For the text-containing cell, return its midpoint in [x, y] coordinate format. 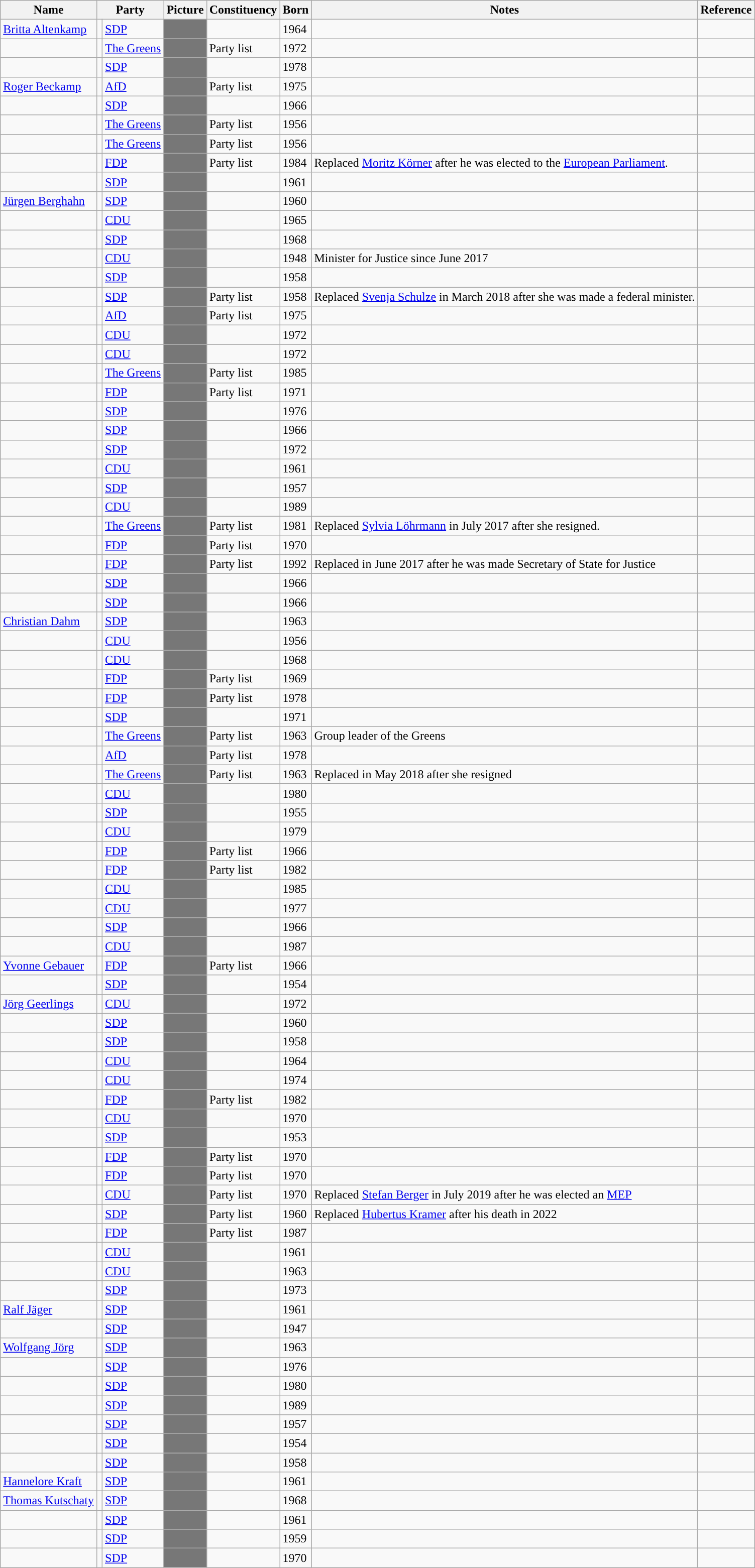
1973 [295, 1290]
Party [130, 10]
Roger Beckamp [49, 86]
1953 [295, 1137]
1959 [295, 1539]
Born [295, 10]
Ralf Jäger [49, 1309]
Group leader of the Greens [504, 736]
Yvonne Gebauer [49, 966]
Picture [185, 10]
1955 [295, 812]
Replaced in June 2017 after he was made Secretary of State for Justice [504, 564]
Reference [726, 10]
Constituency [243, 10]
1947 [295, 1329]
1974 [295, 1080]
Replaced in May 2018 after she resigned [504, 774]
Notes [504, 10]
Britta Altenkamp [49, 29]
Jörg Geerlings [49, 1004]
Replaced Hubertus Kramer after his death in 2022 [504, 1214]
1984 [295, 163]
1969 [295, 679]
1948 [295, 259]
1979 [295, 831]
Wolfgang Jörg [49, 1348]
Minister for Justice since June 2017 [504, 259]
Name [49, 10]
Replaced Moritz Körner after he was elected to the European Parliament. [504, 163]
Jürgen Berghahn [49, 201]
Thomas Kutschaty [49, 1501]
Christian Dahm [49, 622]
1981 [295, 526]
Hannelore Kraft [49, 1482]
1965 [295, 220]
1977 [295, 908]
Replaced Svenja Schulze in March 2018 after she was made a federal minister. [504, 297]
Replaced Stefan Berger in July 2019 after he was elected an MEP [504, 1195]
1992 [295, 564]
Replaced Sylvia Löhrmann in July 2017 after she resigned. [504, 526]
